Find where the given text appears and provide that cell's center as [X, Y] coordinate. 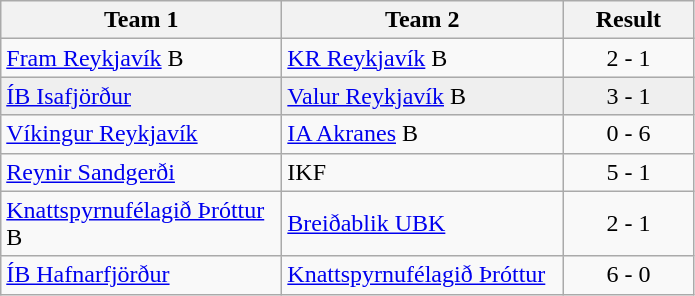
Fram Reykjavík B [142, 58]
KR Reykjavík B [422, 58]
Team 2 [422, 20]
0 - 6 [628, 134]
Víkingur Reykjavík [142, 134]
Breiðablik UBK [422, 224]
IKF [422, 172]
ÍB Hafnarfjörður [142, 275]
Valur Reykjavík B [422, 96]
Result [628, 20]
6 - 0 [628, 275]
3 - 1 [628, 96]
Reynir Sandgerði [142, 172]
Team 1 [142, 20]
IA Akranes B [422, 134]
5 - 1 [628, 172]
ÍB Isafjörður [142, 96]
Knattspyrnufélagið Þróttur B [142, 224]
Knattspyrnufélagið Þróttur [422, 275]
